Scan for the cell matching the given text and deliver its (X, Y) coordinate at center. 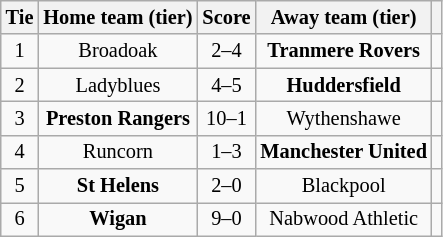
6 (20, 219)
Nabwood Athletic (343, 219)
10–1 (226, 118)
2 (20, 85)
4 (20, 152)
Wythenshawe (343, 118)
3 (20, 118)
Manchester United (343, 152)
4–5 (226, 85)
1–3 (226, 152)
Ladyblues (118, 85)
Home team (tier) (118, 17)
Wigan (118, 219)
Preston Rangers (118, 118)
Away team (tier) (343, 17)
2–0 (226, 186)
St Helens (118, 186)
1 (20, 51)
Tie (20, 17)
Runcorn (118, 152)
2–4 (226, 51)
Score (226, 17)
Blackpool (343, 186)
Huddersfield (343, 85)
Tranmere Rovers (343, 51)
5 (20, 186)
9–0 (226, 219)
Broadoak (118, 51)
